Scan for the cell matching the given text and deliver its [X, Y] coordinate at center. 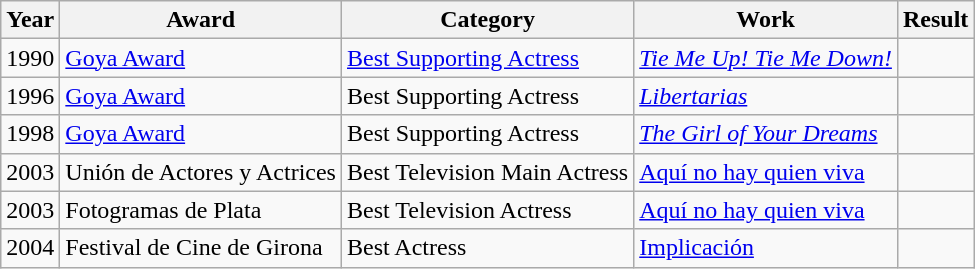
Libertarias [766, 96]
1998 [30, 134]
Implicación [766, 248]
Best Television Actress [487, 210]
Best Actress [487, 248]
Best Television Main Actress [487, 172]
1990 [30, 58]
Fotogramas de Plata [201, 210]
Category [487, 20]
The Girl of Your Dreams [766, 134]
1996 [30, 96]
2004 [30, 248]
Festival de Cine de Girona [201, 248]
Result [935, 20]
Year [30, 20]
Work [766, 20]
Tie Me Up! Tie Me Down! [766, 58]
Unión de Actores y Actrices [201, 172]
Award [201, 20]
